For the text-containing cell, return its midpoint in (x, y) coordinate format. 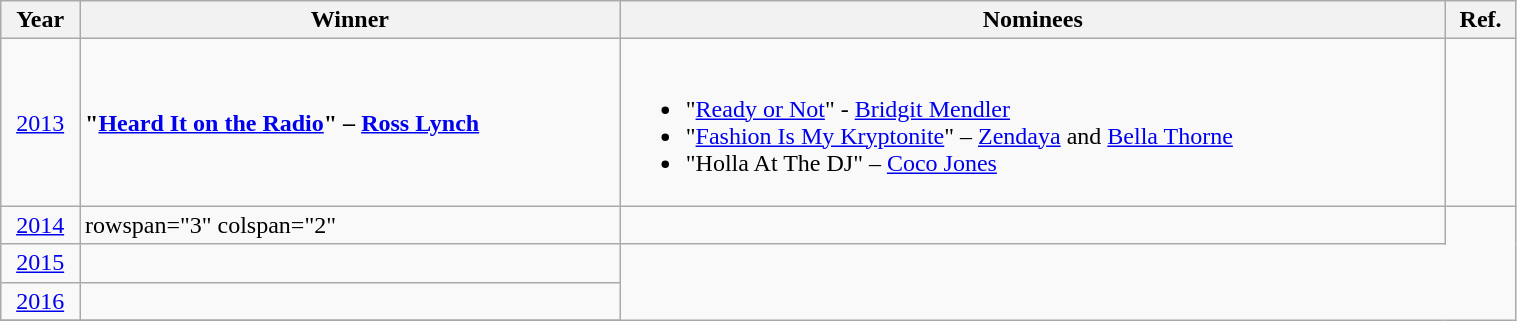
rowspan="3" colspan="2" (350, 225)
2014 (40, 225)
Winner (350, 20)
"Heard It on the Radio" – Ross Lynch (350, 122)
2015 (40, 263)
Nominees (1032, 20)
2016 (40, 301)
Year (40, 20)
Ref. (1480, 20)
2013 (40, 122)
"Ready or Not" - Bridgit Mendler"Fashion Is My Kryptonite" – Zendaya and Bella Thorne"Holla At The DJ" – Coco Jones (1032, 122)
